Scan for the cell matching the given text and deliver its (x, y) coordinate at center. 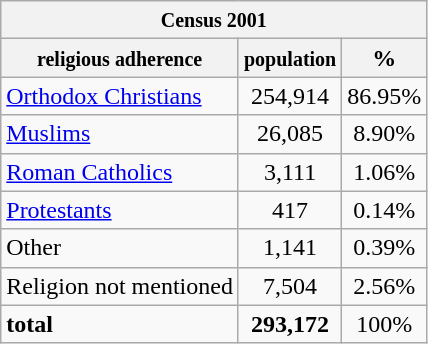
0.39% (384, 248)
86.95% (384, 96)
Census 2001 (214, 20)
Roman Catholics (120, 172)
Protestants (120, 210)
Religion not mentioned (120, 286)
religious adherence (120, 58)
0.14% (384, 210)
population (290, 58)
2.56% (384, 286)
1,141 (290, 248)
3,111 (290, 172)
Other (120, 248)
100% (384, 324)
total (120, 324)
% (384, 58)
293,172 (290, 324)
1.06% (384, 172)
7,504 (290, 286)
254,914 (290, 96)
8.90% (384, 134)
417 (290, 210)
Orthodox Christians (120, 96)
26,085 (290, 134)
Muslims (120, 134)
